Search for the cell housing the specified text and yield its (x, y) center coordinate. 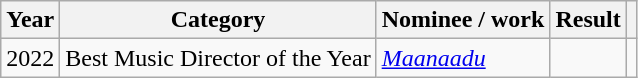
Year (30, 20)
Nominee / work (463, 20)
Maanaadu (463, 58)
2022 (30, 58)
Best Music Director of the Year (218, 58)
Category (218, 20)
Result (588, 20)
